From the cell containing the given text, extract its center point as (x, y) coordinate. 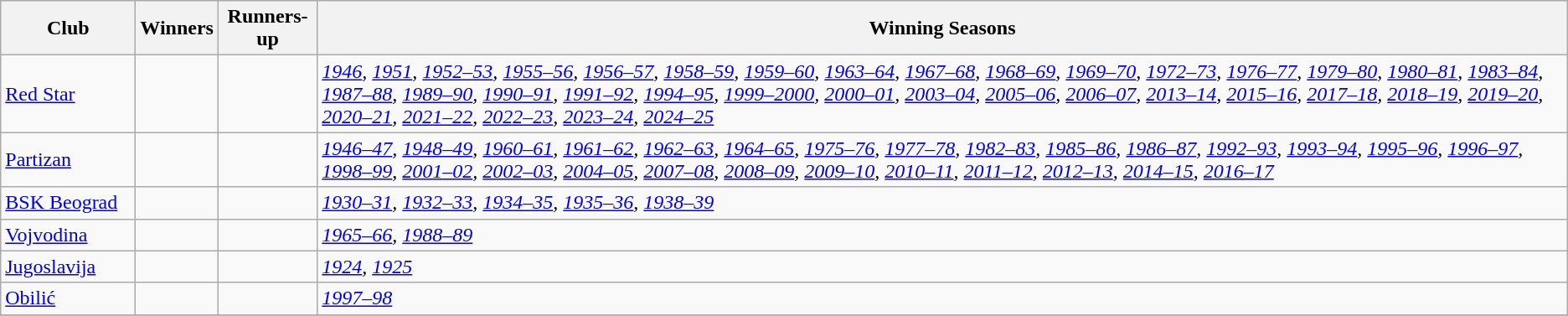
1924, 1925 (942, 267)
1965–66, 1988–89 (942, 235)
BSK Beograd (69, 203)
1997–98 (942, 298)
Runners-up (267, 28)
Red Star (69, 94)
Vojvodina (69, 235)
Jugoslavija (69, 267)
1930–31, 1932–33, 1934–35, 1935–36, 1938–39 (942, 203)
Obilić (69, 298)
Winning Seasons (942, 28)
Winners (178, 28)
Club (69, 28)
Partizan (69, 159)
